Detect which cell encompasses the target text, then output its [X, Y] center coordinate. 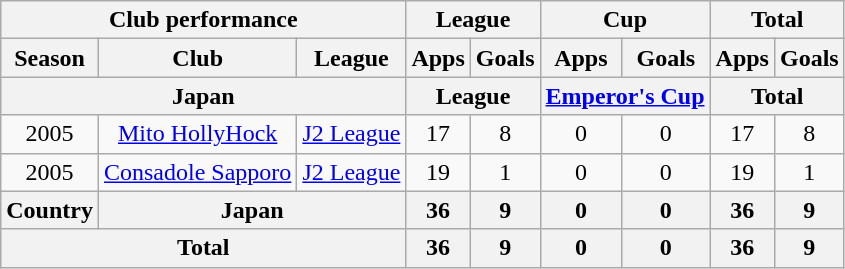
Country [50, 210]
Consadole Sapporo [197, 172]
Emperor's Cup [625, 96]
Cup [625, 20]
Club performance [204, 20]
Mito HollyHock [197, 134]
Club [197, 58]
Season [50, 58]
